Search for the cell housing the specified text and yield its [x, y] center coordinate. 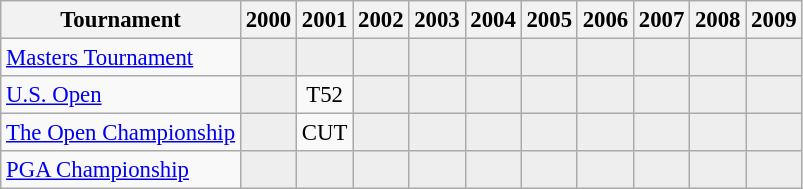
PGA Championship [121, 170]
2003 [437, 20]
2009 [774, 20]
2001 [325, 20]
2005 [549, 20]
2006 [605, 20]
Masters Tournament [121, 58]
T52 [325, 95]
The Open Championship [121, 133]
U.S. Open [121, 95]
2007 [661, 20]
2008 [718, 20]
2004 [493, 20]
CUT [325, 133]
2000 [268, 20]
2002 [381, 20]
Tournament [121, 20]
